Extract the (X, Y) coordinate from the center of the cell holding the provided text.  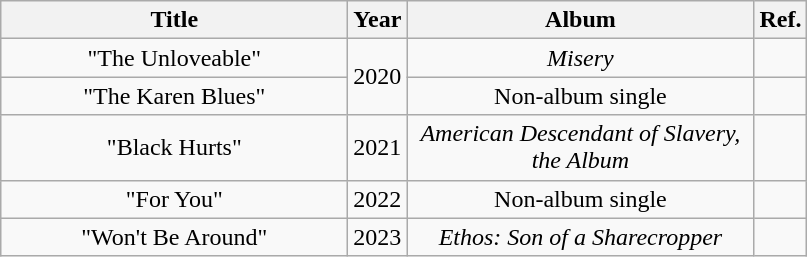
"The Unloveable" (174, 58)
Year (378, 20)
"Black Hurts" (174, 148)
2022 (378, 199)
Ethos: Son of a Sharecropper (580, 237)
Ref. (780, 20)
2021 (378, 148)
2020 (378, 77)
Album (580, 20)
Misery (580, 58)
"Won't Be Around" (174, 237)
American Descendant of Slavery, the Album (580, 148)
"The Karen Blues" (174, 96)
Title (174, 20)
2023 (378, 237)
"For You" (174, 199)
